Determine the (X, Y) coordinate at the center of the cell enclosing the given text.  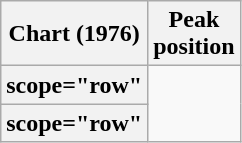
Chart (1976) (74, 34)
Peakposition (194, 34)
